Capture the cell that displays the provided text and extract its [x, y] central coordinate. 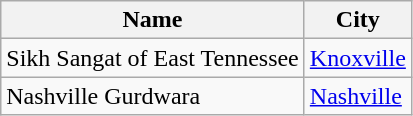
Nashville Gurdwara [153, 96]
Sikh Sangat of East Tennessee [153, 58]
City [358, 20]
Nashville [358, 96]
Knoxville [358, 58]
Name [153, 20]
